Detect which cell encompasses the target text, then output its [X, Y] center coordinate. 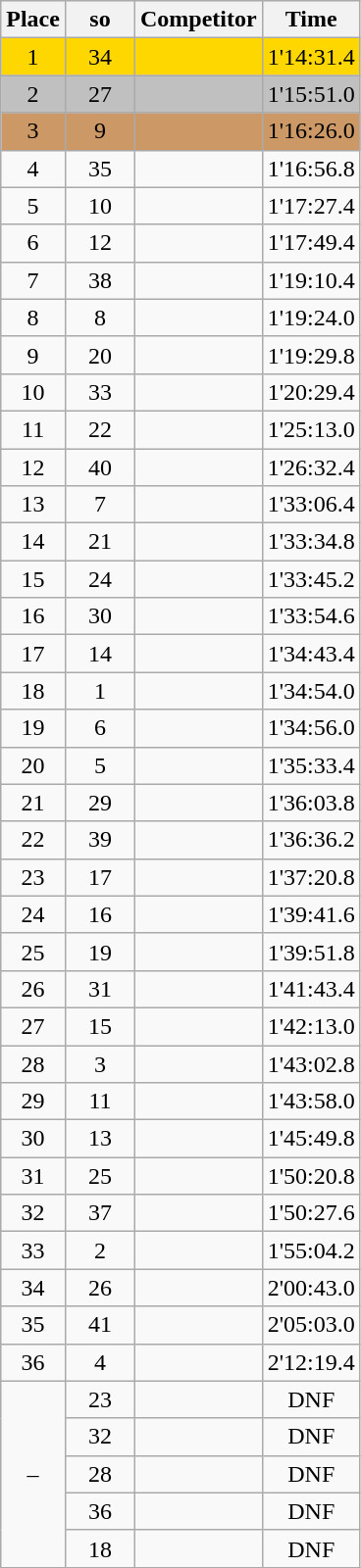
38 [100, 280]
1'42:13.0 [311, 1026]
1'17:49.4 [311, 243]
1'37:20.8 [311, 877]
1'45:49.8 [311, 1139]
40 [100, 467]
1'39:41.6 [311, 914]
1'17:27.4 [311, 206]
1'35:33.4 [311, 765]
2'00:43.0 [311, 1288]
1'26:32.4 [311, 467]
1'34:56.0 [311, 728]
37 [100, 1213]
1'33:34.8 [311, 542]
1'33:45.2 [311, 579]
1'19:10.4 [311, 280]
1'36:03.8 [311, 803]
Time [311, 20]
– [33, 1474]
1'50:27.6 [311, 1213]
1'43:58.0 [311, 1102]
1'33:06.4 [311, 505]
1'36:36.2 [311, 840]
1'39:51.8 [311, 952]
1'20:29.4 [311, 392]
so [100, 20]
Competitor [199, 20]
1'19:29.8 [311, 355]
1'25:13.0 [311, 429]
1'34:54.0 [311, 691]
2'12:19.4 [311, 1362]
Place [33, 20]
2'05:03.0 [311, 1325]
1'55:04.2 [311, 1250]
1'19:24.0 [311, 318]
1'16:26.0 [311, 131]
1'34:43.4 [311, 654]
41 [100, 1325]
1'41:43.4 [311, 989]
1'16:56.8 [311, 169]
1'15:51.0 [311, 94]
1'50:20.8 [311, 1176]
1'14:31.4 [311, 57]
1'33:54.6 [311, 616]
39 [100, 840]
1'43:02.8 [311, 1063]
